Search for the cell housing the specified text and yield its (X, Y) center coordinate. 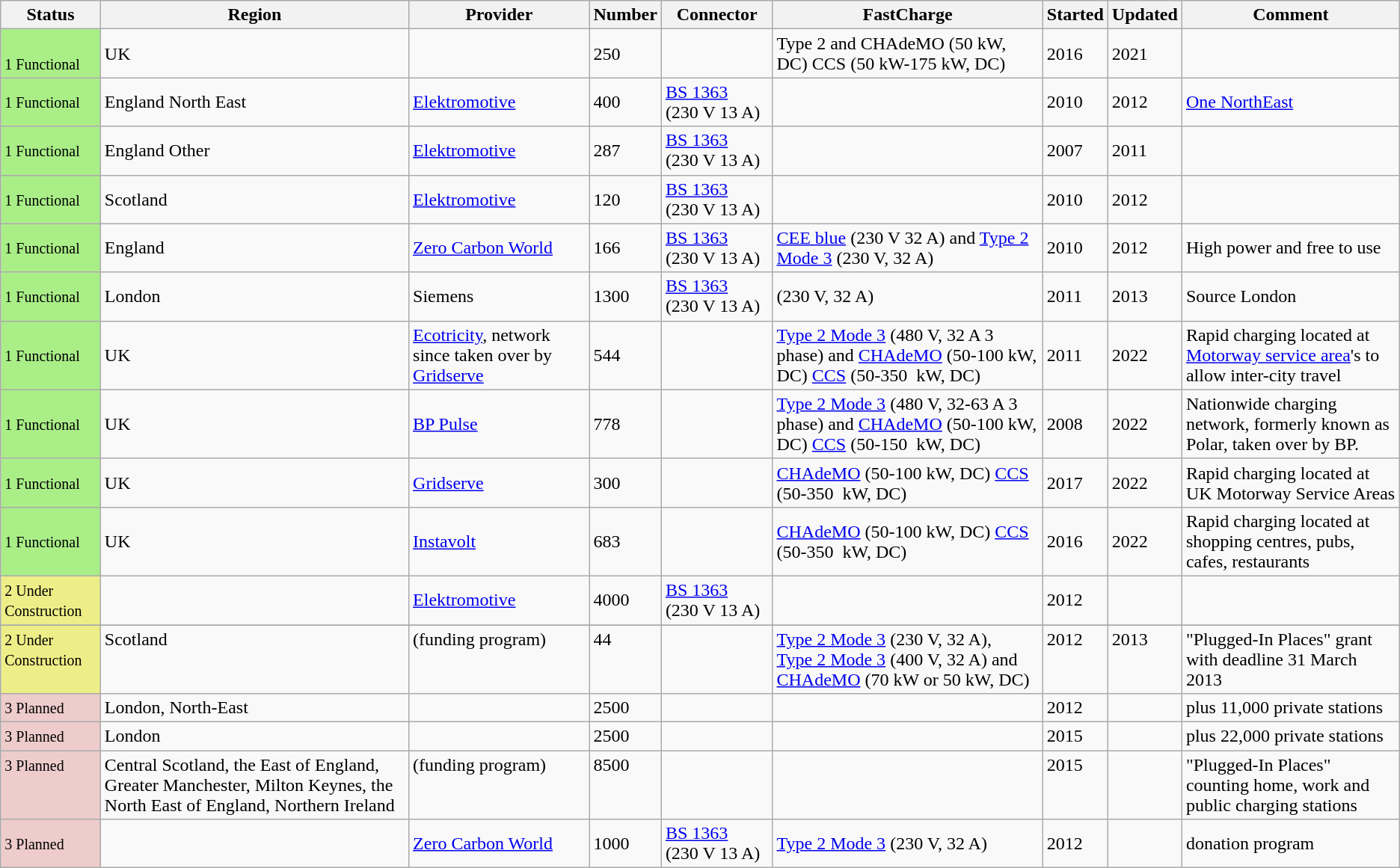
England Other (254, 151)
Type 2 Mode 3 (230 V, 32 A) (908, 843)
Connector (716, 15)
Status (51, 15)
"Plugged-In Places" grant with deadline 31 March 2013 (1291, 659)
Type 2 Mode 3 (480 V, 32 A 3 phase) and CHAdeMO (50-100 kW, DC) CCS (50-350 kW, DC) (908, 355)
Region (254, 15)
Provider (500, 15)
donation program (1291, 843)
2017 (1075, 483)
Rapid charging located at Motorway service area's to allow inter-city travel (1291, 355)
CEE blue (230 V 32 A) and Type 2 Mode 3 (230 V, 32 A) (908, 248)
FastCharge (908, 15)
544 (625, 355)
plus 22,000 private stations (1291, 736)
London, North-East (254, 708)
Type 2 and CHAdeMO (50 kW, DC) CCS (50 kW-175 kW, DC) (908, 54)
44 (625, 659)
Nationwide charging network, formerly known as Polar, taken over by BP. (1291, 424)
Gridserve (500, 483)
120 (625, 199)
Started (1075, 15)
2021 (1144, 54)
778 (625, 424)
300 (625, 483)
Central Scotland, the East of England, Greater Manchester, Milton Keynes, the North East of England, Northern Ireland (254, 785)
2007 (1075, 151)
166 (625, 248)
4000 (625, 600)
Source London (1291, 296)
Comment (1291, 15)
England (254, 248)
Updated (1144, 15)
8500 (625, 785)
plus 11,000 private stations (1291, 708)
One NorthEast (1291, 102)
2008 (1075, 424)
Type 2 Mode 3 (230 V, 32 A), Type 2 Mode 3 (400 V, 32 A) and CHAdeMO (70 kW or 50 kW, DC) (908, 659)
"Plugged-In Places" counting home, work and public charging stations (1291, 785)
Type 2 Mode 3 (480 V, 32-63 A 3 phase) and CHAdeMO (50-100 kW, DC) CCS (50-150 kW, DC) (908, 424)
(230 V, 32 A) (908, 296)
287 (625, 151)
Rapid charging located at UK Motorway Service Areas (1291, 483)
250 (625, 54)
400 (625, 102)
Ecotricity, network since taken over by Gridserve (500, 355)
1000 (625, 843)
England North East (254, 102)
BP Pulse (500, 424)
High power and free to use (1291, 248)
Instavolt (500, 541)
683 (625, 541)
1300 (625, 296)
Rapid charging located at shopping centres, pubs, cafes, restaurants (1291, 541)
Siemens (500, 296)
Number (625, 15)
